Return [x, y] of the center of cell containing provided text 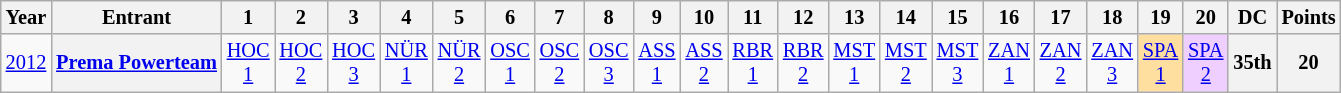
NÜR2 [460, 63]
19 [1160, 17]
Prema Powerteam [136, 63]
2 [302, 17]
MST1 [854, 63]
11 [753, 17]
12 [803, 17]
2012 [26, 63]
OSC2 [560, 63]
ASS2 [704, 63]
1 [248, 17]
OSC3 [608, 63]
8 [608, 17]
HOC1 [248, 63]
5 [460, 17]
OSC1 [510, 63]
10 [704, 17]
DC [1252, 17]
ZAN3 [1112, 63]
7 [560, 17]
16 [1009, 17]
17 [1061, 17]
RBR1 [753, 63]
NÜR1 [406, 63]
ZAN1 [1009, 63]
14 [906, 17]
ZAN2 [1061, 63]
SPA1 [1160, 63]
3 [354, 17]
MST3 [958, 63]
ASS1 [656, 63]
13 [854, 17]
9 [656, 17]
Points [1309, 17]
35th [1252, 63]
6 [510, 17]
HOC3 [354, 63]
MST2 [906, 63]
HOC2 [302, 63]
15 [958, 17]
Year [26, 17]
18 [1112, 17]
SPA2 [1206, 63]
4 [406, 17]
Entrant [136, 17]
RBR2 [803, 63]
